Find where the given text appears and provide that cell's center as (X, Y) coordinate. 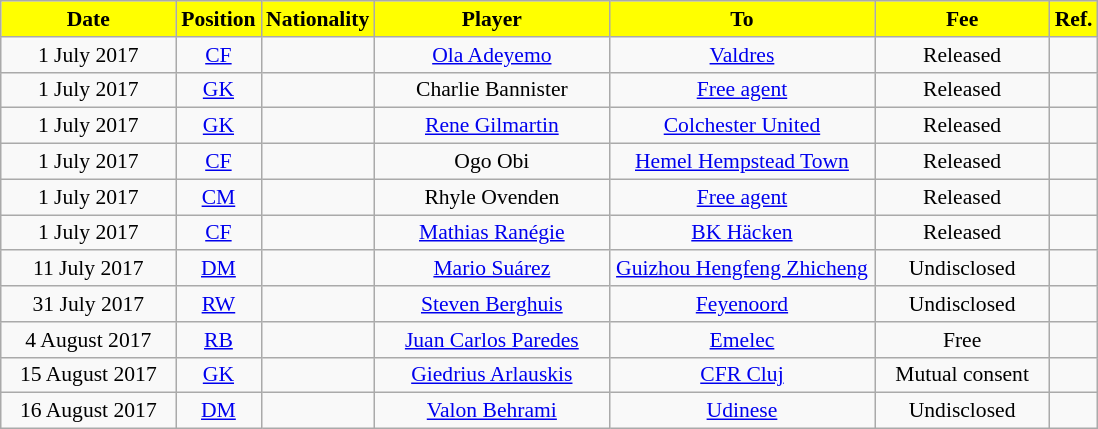
Ref. (1074, 19)
Position (218, 19)
Rene Gilmartin (492, 126)
Feyenoord (742, 304)
Free (962, 340)
CFR Cluj (742, 375)
Hemel Hempstead Town (742, 162)
Valdres (742, 55)
Juan Carlos Paredes (492, 340)
Charlie Bannister (492, 90)
BK Häcken (742, 233)
4 August 2017 (88, 340)
31 July 2017 (88, 304)
Colchester United (742, 126)
To (742, 19)
CM (218, 197)
Udinese (742, 411)
Date (88, 19)
Ogo Obi (492, 162)
Nationality (318, 19)
Giedrius Arlauskis (492, 375)
15 August 2017 (88, 375)
11 July 2017 (88, 269)
Guizhou Hengfeng Zhicheng (742, 269)
RB (218, 340)
Steven Berghuis (492, 304)
Emelec (742, 340)
Mario Suárez (492, 269)
Valon Behrami (492, 411)
Mutual consent (962, 375)
Fee (962, 19)
RW (218, 304)
16 August 2017 (88, 411)
Ola Adeyemo (492, 55)
Rhyle Ovenden (492, 197)
Player (492, 19)
Mathias Ranégie (492, 233)
